Extract the [X, Y] coordinate from the center of the cell holding the provided text.  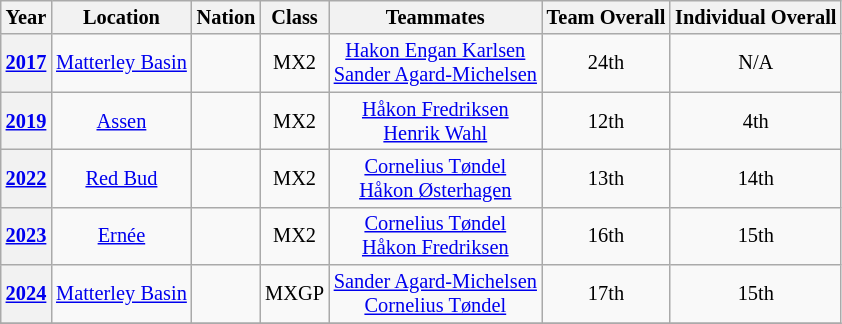
Håkon FredriksenHenrik Wahl [436, 121]
Hakon Engan KarlsenSander Agard-Michelsen [436, 63]
N/A [756, 63]
Location [121, 17]
Nation [226, 17]
Ernée [121, 236]
Assen [121, 121]
Red Bud [121, 178]
Year [26, 17]
2022 [26, 178]
Cornelius TøndelHåkon Fredriksen [436, 236]
2023 [26, 236]
Sander Agard-MichelsenCornelius Tøndel [436, 294]
Team Overall [606, 17]
2019 [26, 121]
Individual Overall [756, 17]
13th [606, 178]
12th [606, 121]
17th [606, 294]
Teammates [436, 17]
4th [756, 121]
MXGP [294, 294]
14th [756, 178]
24th [606, 63]
Class [294, 17]
Cornelius TøndelHåkon Østerhagen [436, 178]
2024 [26, 294]
16th [606, 236]
2017 [26, 63]
